Determine the [x, y] coordinate at the center of the cell enclosing the given text.  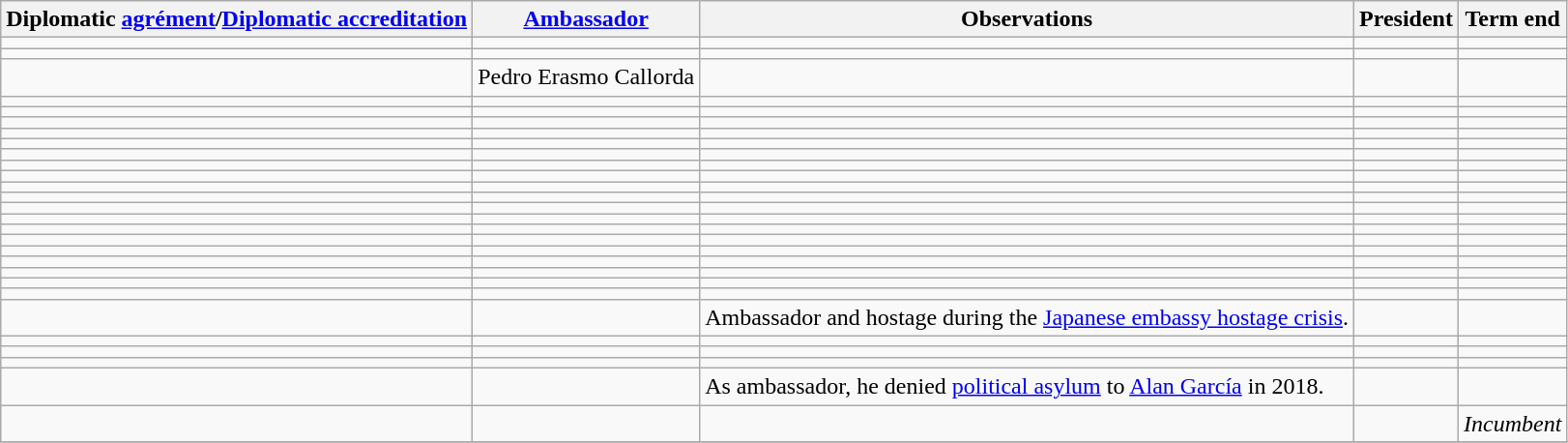
Ambassador and hostage during the Japanese embassy hostage crisis. [1027, 317]
Observations [1027, 19]
Term end [1512, 19]
As ambassador, he denied political asylum to Alan García in 2018. [1027, 386]
Incumbent [1512, 423]
Pedro Erasmo Callorda [586, 77]
Diplomatic agrément/Diplomatic accreditation [237, 19]
President [1407, 19]
Ambassador [586, 19]
